Detect which cell encompasses the target text, then output its (x, y) center coordinate. 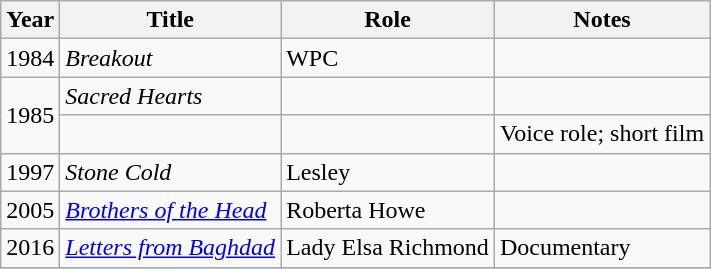
1997 (30, 172)
Lesley (388, 172)
Sacred Hearts (170, 96)
Breakout (170, 58)
Letters from Baghdad (170, 248)
Year (30, 20)
Role (388, 20)
Brothers of the Head (170, 210)
2016 (30, 248)
Lady Elsa Richmond (388, 248)
Title (170, 20)
Notes (602, 20)
2005 (30, 210)
Voice role; short film (602, 134)
WPC (388, 58)
Documentary (602, 248)
Roberta Howe (388, 210)
1984 (30, 58)
Stone Cold (170, 172)
1985 (30, 115)
